From the cell containing the given text, extract its center point as (X, Y) coordinate. 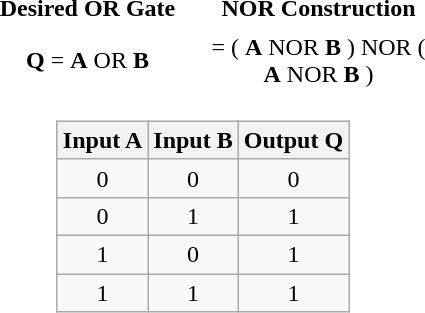
Output Q (293, 140)
Input B (193, 140)
Input A (102, 140)
